For the text-containing cell, return its midpoint in (X, Y) coordinate format. 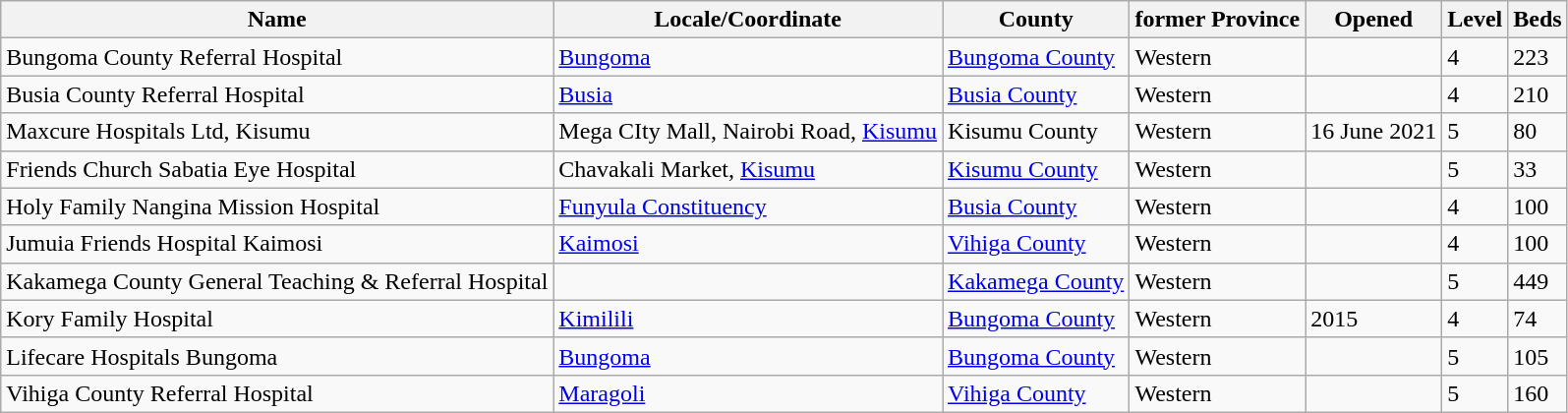
Chavakali Market, Kisumu (748, 169)
Busia (748, 94)
80 (1538, 132)
Funyula Constituency (748, 206)
Kimilili (748, 319)
Maxcure Hospitals Ltd, Kisumu (277, 132)
33 (1538, 169)
74 (1538, 319)
Holy Family Nangina Mission Hospital (277, 206)
Friends Church Sabatia Eye Hospital (277, 169)
223 (1538, 57)
County (1036, 20)
Level (1475, 20)
Lifecare Hospitals Bungoma (277, 356)
16 June 2021 (1374, 132)
Busia County Referral Hospital (277, 94)
Opened (1374, 20)
Name (277, 20)
Mega CIty Mall, Nairobi Road, Kisumu (748, 132)
Locale/Coordinate (748, 20)
210 (1538, 94)
Kaimosi (748, 244)
Maragoli (748, 393)
Bungoma County Referral Hospital (277, 57)
former Province (1217, 20)
Kakamega County General Teaching & Referral Hospital (277, 281)
Vihiga County Referral Hospital (277, 393)
Kory Family Hospital (277, 319)
Beds (1538, 20)
160 (1538, 393)
105 (1538, 356)
Kakamega County (1036, 281)
2015 (1374, 319)
Jumuia Friends Hospital Kaimosi (277, 244)
449 (1538, 281)
